Extract the (X, Y) coordinate from the center of the cell holding the provided text.  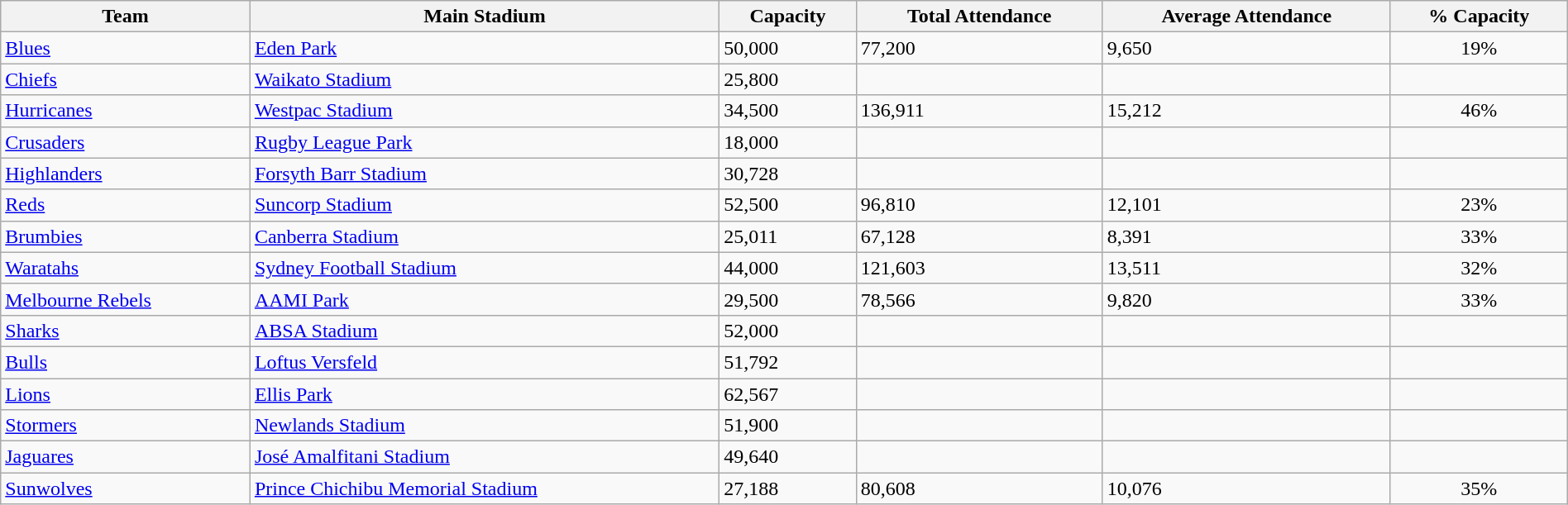
Highlanders (126, 174)
32% (1479, 268)
Hurricanes (126, 111)
12,101 (1246, 205)
Waratahs (126, 268)
Melbourne Rebels (126, 299)
Total Attendance (979, 17)
96,810 (979, 205)
51,900 (788, 426)
Sunwolves (126, 488)
35% (1479, 488)
15,212 (1246, 111)
49,640 (788, 457)
19% (1479, 48)
23% (1479, 205)
Crusaders (126, 142)
78,566 (979, 299)
Stormers (126, 426)
80,608 (979, 488)
José Amalfitani Stadium (485, 457)
Newlands Stadium (485, 426)
67,128 (979, 236)
Team (126, 17)
25,800 (788, 79)
Eden Park (485, 48)
AAMI Park (485, 299)
Suncorp Stadium (485, 205)
Lions (126, 394)
52,500 (788, 205)
Sharks (126, 331)
62,567 (788, 394)
27,188 (788, 488)
77,200 (979, 48)
Bulls (126, 362)
51,792 (788, 362)
ABSA Stadium (485, 331)
9,820 (1246, 299)
136,911 (979, 111)
Canberra Stadium (485, 236)
Waikato Stadium (485, 79)
Average Attendance (1246, 17)
9,650 (1246, 48)
13,511 (1246, 268)
46% (1479, 111)
Loftus Versfeld (485, 362)
121,603 (979, 268)
Westpac Stadium (485, 111)
Brumbies (126, 236)
Reds (126, 205)
Jaguares (126, 457)
Prince Chichibu Memorial Stadium (485, 488)
Forsyth Barr Stadium (485, 174)
50,000 (788, 48)
Rugby League Park (485, 142)
34,500 (788, 111)
Blues (126, 48)
Ellis Park (485, 394)
8,391 (1246, 236)
44,000 (788, 268)
% Capacity (1479, 17)
10,076 (1246, 488)
29,500 (788, 299)
30,728 (788, 174)
Capacity (788, 17)
Main Stadium (485, 17)
52,000 (788, 331)
Chiefs (126, 79)
25,011 (788, 236)
18,000 (788, 142)
Sydney Football Stadium (485, 268)
